From the cell containing the given text, extract its center point as (x, y) coordinate. 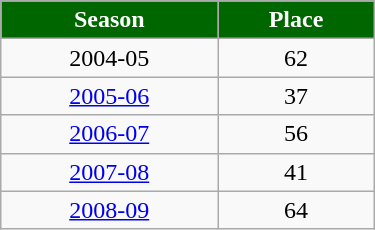
62 (296, 58)
2008-09 (110, 210)
2005-06 (110, 96)
2006-07 (110, 134)
Season (110, 20)
Place (296, 20)
64 (296, 210)
41 (296, 172)
37 (296, 96)
2004-05 (110, 58)
56 (296, 134)
2007-08 (110, 172)
